Return the (x, y) coordinate for the center point of the cell that contains the specified text.  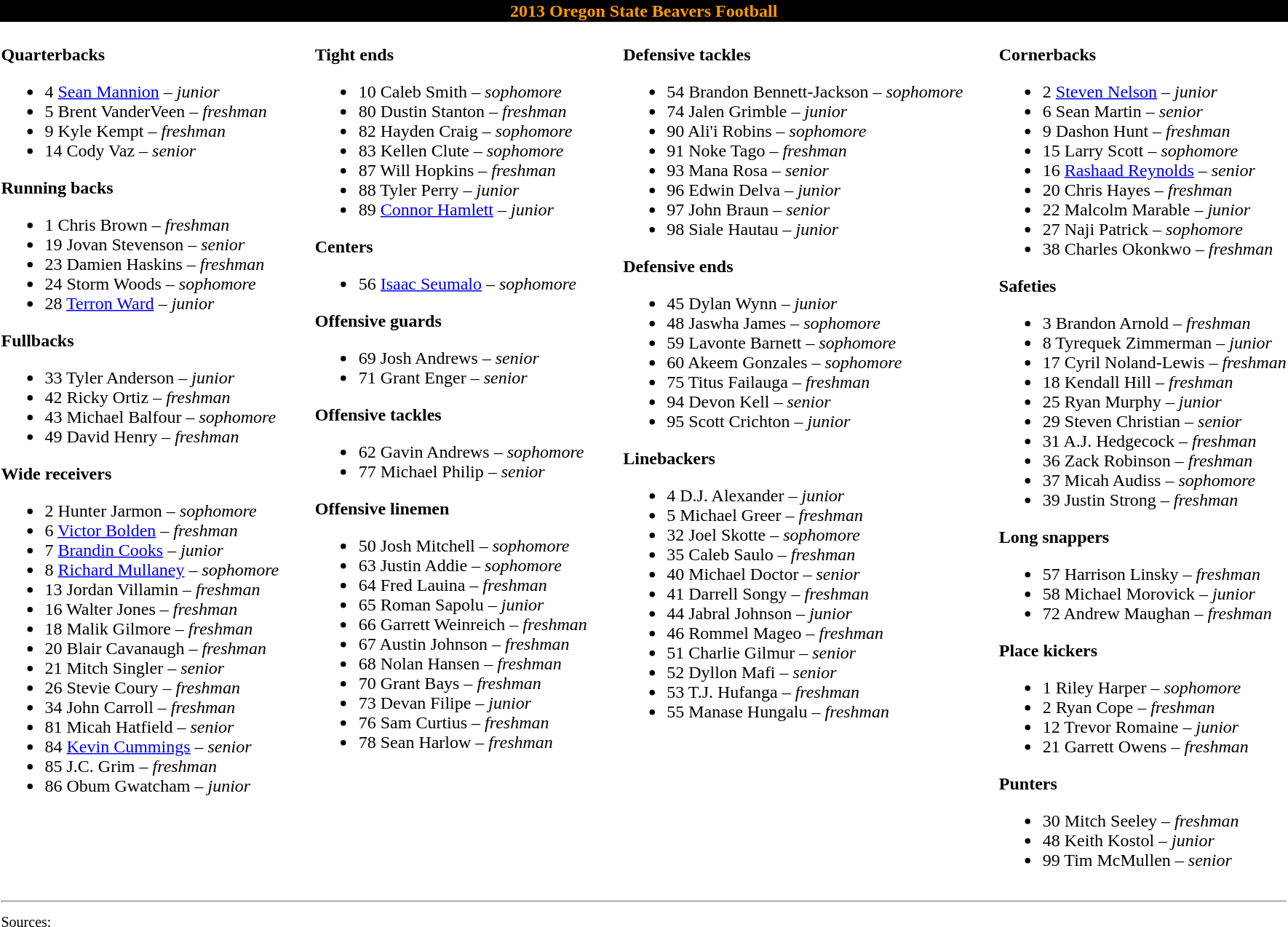
2013 Oregon State Beavers Football (643, 11)
